Search for the cell housing the specified text and yield its (x, y) center coordinate. 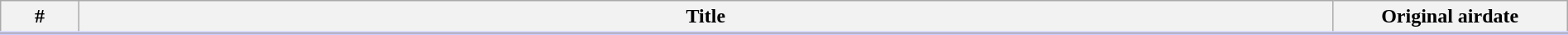
Title (705, 17)
# (40, 17)
Original airdate (1450, 17)
